For the text-containing cell, return its midpoint in (X, Y) coordinate format. 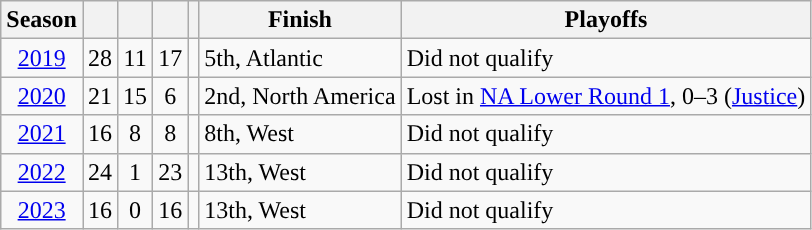
0 (136, 210)
Finish (300, 20)
1 (136, 172)
11 (136, 58)
2019 (42, 58)
Season (42, 20)
2022 (42, 172)
8th, West (300, 134)
6 (170, 96)
Lost in NA Lower Round 1, 0–3 (Justice) (606, 96)
28 (100, 58)
2020 (42, 96)
23 (170, 172)
17 (170, 58)
2nd, North America (300, 96)
21 (100, 96)
2023 (42, 210)
Playoffs (606, 20)
15 (136, 96)
5th, Atlantic (300, 58)
24 (100, 172)
2021 (42, 134)
